Search for the cell housing the specified text and yield its (x, y) center coordinate. 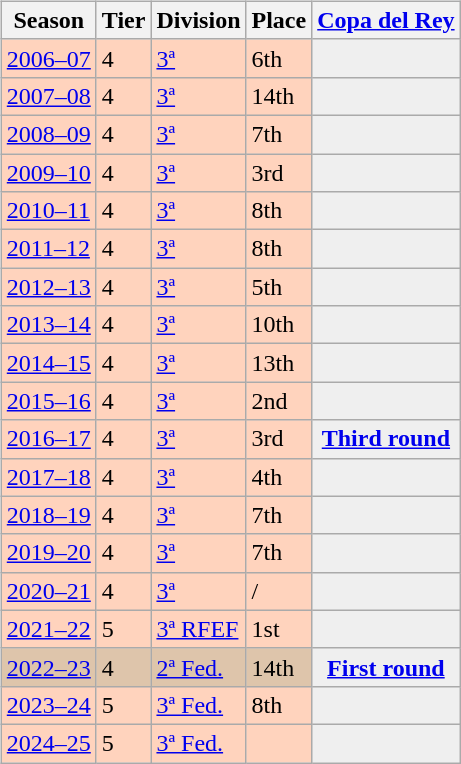
3ª RFEF (198, 629)
2011–12 (48, 249)
2024–25 (48, 743)
2023–24 (48, 705)
2010–11 (48, 211)
2020–21 (48, 591)
2014–15 (48, 363)
Third round (386, 439)
2021–22 (48, 629)
2006–07 (48, 58)
13th (279, 363)
2009–10 (48, 173)
2019–20 (48, 553)
2ª Fed. (198, 667)
2013–14 (48, 325)
6th (279, 58)
Copa del Rey (386, 20)
Place (279, 20)
/ (279, 591)
2nd (279, 401)
Tier (124, 20)
10th (279, 325)
2008–09 (48, 134)
First round (386, 667)
Season (48, 20)
2016–17 (48, 439)
4th (279, 477)
2007–08 (48, 96)
2018–19 (48, 515)
1st (279, 629)
2017–18 (48, 477)
Division (198, 20)
2015–16 (48, 401)
5th (279, 287)
2022–23 (48, 667)
2012–13 (48, 287)
